Search for the cell housing the specified text and yield its (X, Y) center coordinate. 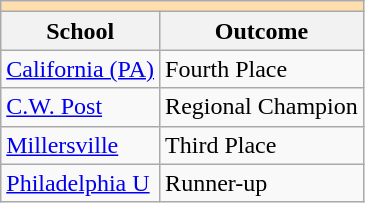
California (PA) (80, 69)
Millersville (80, 145)
Outcome (262, 31)
Fourth Place (262, 69)
Philadelphia U (80, 183)
Runner-up (262, 183)
Third Place (262, 145)
C.W. Post (80, 107)
School (80, 31)
Regional Champion (262, 107)
